Capture the cell that displays the provided text and extract its (X, Y) central coordinate. 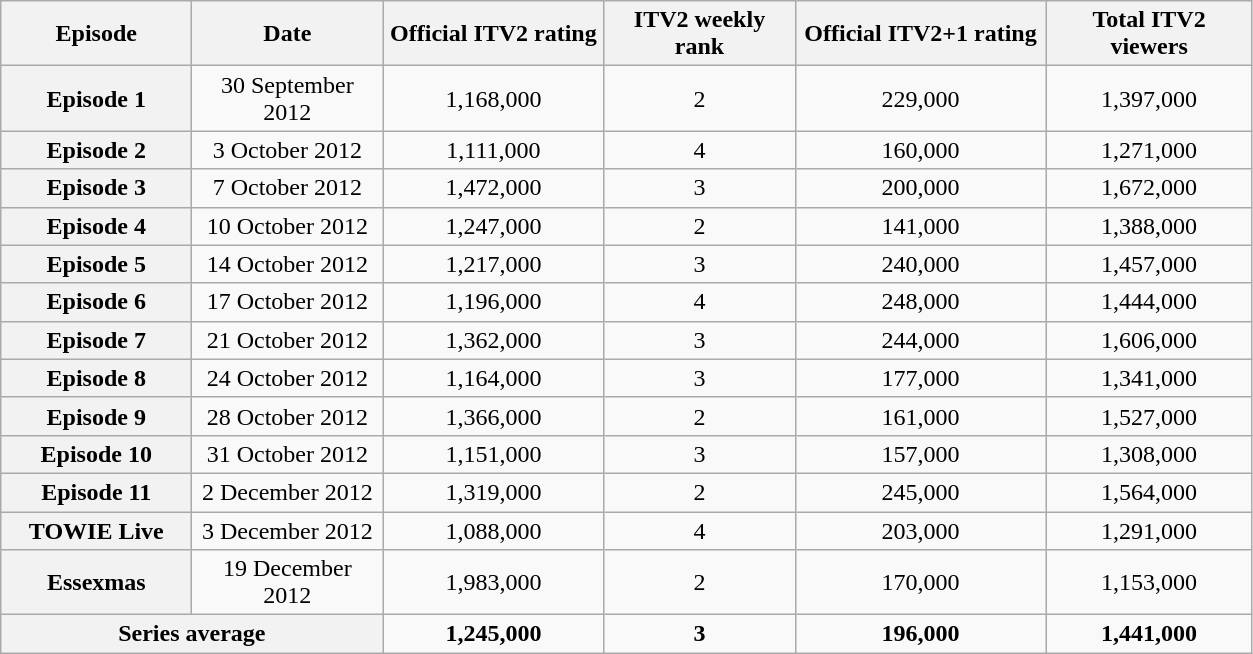
Episode 1 (96, 98)
1,527,000 (1149, 416)
Episode 11 (96, 492)
196,000 (920, 634)
1,164,000 (494, 378)
1,217,000 (494, 264)
1,247,000 (494, 226)
Episode 7 (96, 340)
1,245,000 (494, 634)
Essexmas (96, 582)
160,000 (920, 150)
Official ITV2 rating (494, 34)
TOWIE Live (96, 531)
Total ITV2 viewers (1149, 34)
Episode 10 (96, 454)
1,271,000 (1149, 150)
Date (288, 34)
3 December 2012 (288, 531)
1,672,000 (1149, 188)
1,341,000 (1149, 378)
141,000 (920, 226)
Episode 3 (96, 188)
3 October 2012 (288, 150)
17 October 2012 (288, 302)
1,397,000 (1149, 98)
1,388,000 (1149, 226)
1,291,000 (1149, 531)
19 December 2012 (288, 582)
Episode 9 (96, 416)
240,000 (920, 264)
1,366,000 (494, 416)
244,000 (920, 340)
1,606,000 (1149, 340)
Episode 2 (96, 150)
1,151,000 (494, 454)
Official ITV2+1 rating (920, 34)
Episode (96, 34)
ITV2 weekly rank (700, 34)
245,000 (920, 492)
21 October 2012 (288, 340)
1,472,000 (494, 188)
1,111,000 (494, 150)
28 October 2012 (288, 416)
2 December 2012 (288, 492)
Episode 5 (96, 264)
1,196,000 (494, 302)
1,362,000 (494, 340)
1,441,000 (1149, 634)
177,000 (920, 378)
Episode 6 (96, 302)
1,457,000 (1149, 264)
1,983,000 (494, 582)
248,000 (920, 302)
14 October 2012 (288, 264)
161,000 (920, 416)
157,000 (920, 454)
1,308,000 (1149, 454)
Series average (192, 634)
1,319,000 (494, 492)
1,444,000 (1149, 302)
Episode 8 (96, 378)
170,000 (920, 582)
Episode 4 (96, 226)
31 October 2012 (288, 454)
1,153,000 (1149, 582)
30 September 2012 (288, 98)
229,000 (920, 98)
10 October 2012 (288, 226)
200,000 (920, 188)
1,168,000 (494, 98)
203,000 (920, 531)
1,564,000 (1149, 492)
7 October 2012 (288, 188)
1,088,000 (494, 531)
24 October 2012 (288, 378)
